Provide the [x, y] coordinate of the cell's center where the given text is located.  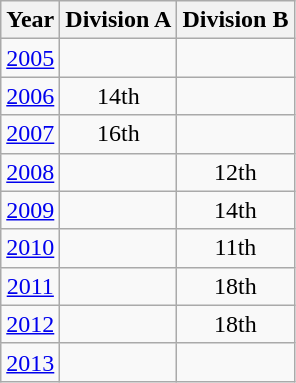
2009 [30, 210]
2006 [30, 96]
11th [236, 248]
2012 [30, 324]
2011 [30, 286]
2008 [30, 172]
2007 [30, 134]
Division A [118, 20]
2013 [30, 362]
12th [236, 172]
Division B [236, 20]
2010 [30, 248]
2005 [30, 58]
Year [30, 20]
16th [118, 134]
